Determine the [X, Y] coordinate at the center of the cell enclosing the given text.  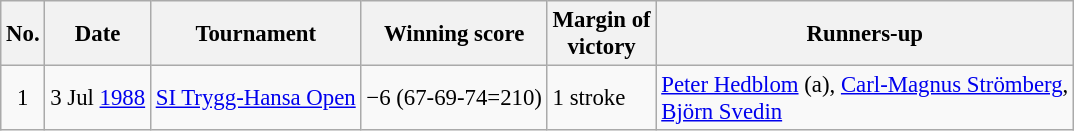
Runners-up [865, 34]
SI Trygg-Hansa Open [256, 98]
No. [23, 34]
Tournament [256, 34]
Margin ofvictory [602, 34]
1 [23, 98]
Peter Hedblom (a), Carl-Magnus Strömberg, Björn Svedin [865, 98]
Winning score [454, 34]
−6 (67-69-74=210) [454, 98]
1 stroke [602, 98]
Date [98, 34]
3 Jul 1988 [98, 98]
